Identify which cell holds the provided text, then report its [X, Y] central coordinate. 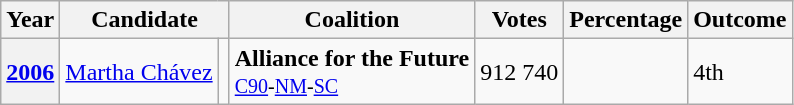
Candidate [144, 20]
Alliance for the FutureC90-NM-SC [352, 72]
912 740 [520, 72]
4th [740, 72]
2006 [30, 72]
Votes [520, 20]
Coalition [352, 20]
Outcome [740, 20]
Year [30, 20]
Martha Chávez [139, 72]
Percentage [626, 20]
